From the cell containing the given text, extract its center point as [X, Y] coordinate. 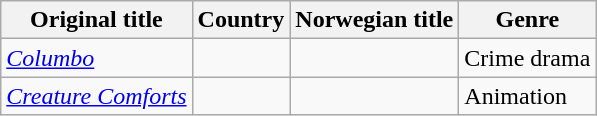
Crime drama [528, 58]
Country [241, 20]
Original title [96, 20]
Creature Comforts [96, 96]
Animation [528, 96]
Genre [528, 20]
Norwegian title [374, 20]
Columbo [96, 58]
